Scan for the cell matching the given text and deliver its [X, Y] coordinate at center. 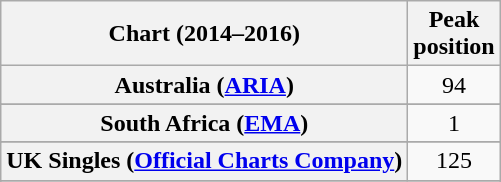
UK Singles (Official Charts Company) [204, 161]
Peakposition [454, 34]
South Africa (EMA) [204, 123]
1 [454, 123]
Australia (ARIA) [204, 85]
125 [454, 161]
Chart (2014–2016) [204, 34]
94 [454, 85]
